Pinpoint the cell where the given text exists, returning its [x, y] midpoint coordinate. 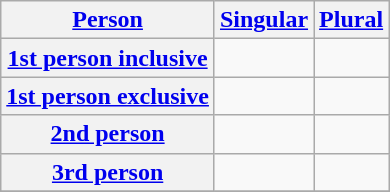
Person [108, 20]
Plural [352, 20]
3rd person [108, 172]
1st person inclusive [108, 58]
1st person exclusive [108, 96]
2nd person [108, 134]
Singular [264, 20]
